Locate the cell with the specified text and output its [X, Y] center coordinate. 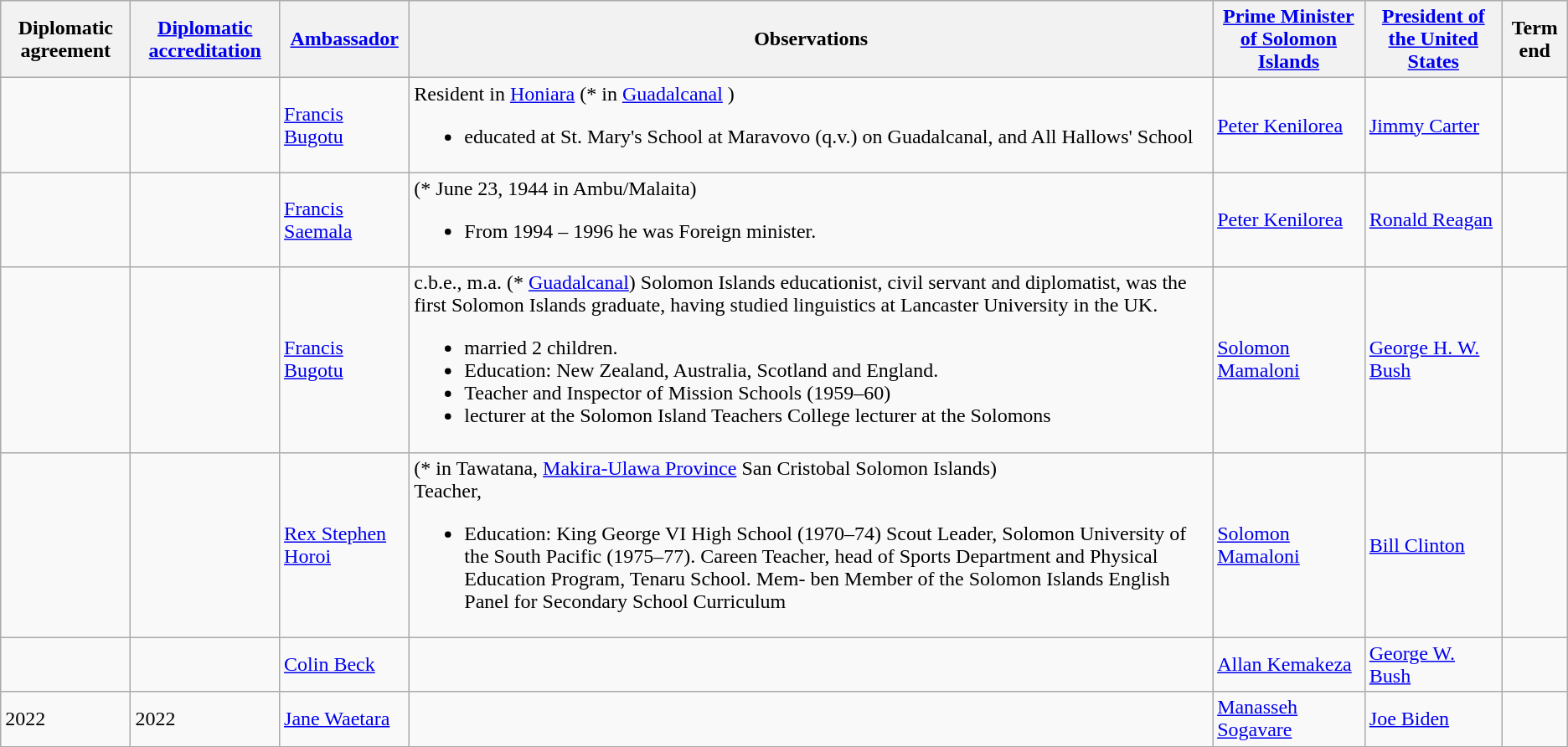
Jimmy Carter [1433, 126]
Bill Clinton [1433, 544]
Jane Waetara [345, 719]
President of the United States [1433, 39]
Ronald Reagan [1433, 219]
Manasseh Sogavare [1289, 719]
Joe Biden [1433, 719]
Ambassador [345, 39]
Resident in Honiara (* in Guadalcanal )educated at St. Mary's School at Maravovo (q.v.) on Guadalcanal, and All Hallows' School [811, 126]
Prime Minister of Solomon Islands [1289, 39]
(* June 23, 1944 in Ambu/Malaita)From 1994 – 1996 he was Foreign minister. [811, 219]
Observations [811, 39]
Diplomatic agreement [65, 39]
Francis Saemala [345, 219]
Allan Kemakeza [1289, 665]
George H. W. Bush [1433, 360]
Term end [1534, 39]
Diplomatic accreditation [205, 39]
George W. Bush [1433, 665]
Rex Stephen Horoi [345, 544]
Colin Beck [345, 665]
